Identify which cell holds the provided text, then report its (x, y) central coordinate. 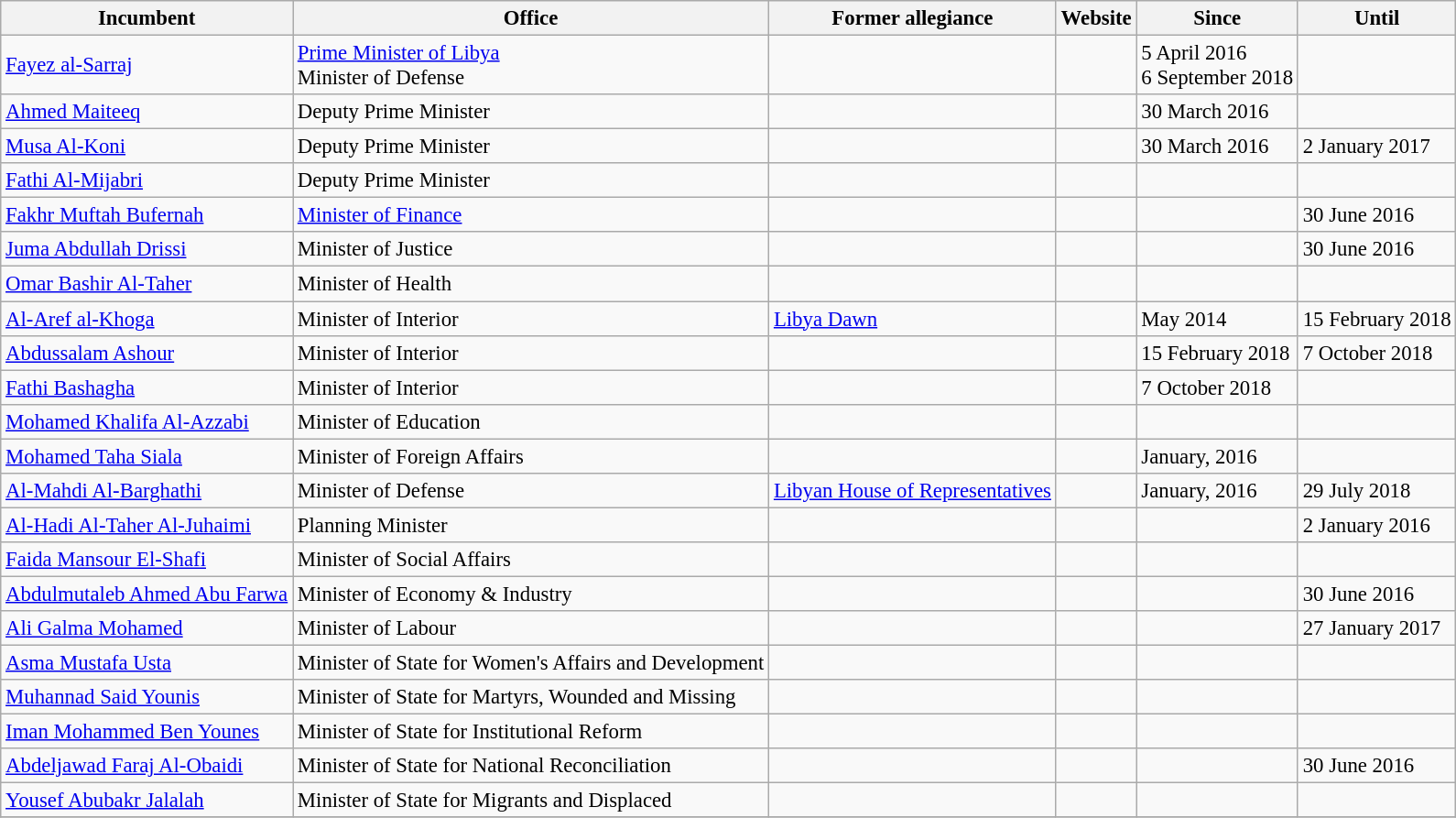
Omar Bashir Al-Taher (147, 284)
Ahmed Maiteeq (147, 112)
Fathi Bashagha (147, 387)
Faida Mansour El-Shafi (147, 560)
Minister of Finance (531, 215)
Minister of State for Martyrs, Wounded and Missing (531, 697)
Mohamed Khalifa Al-Azzabi (147, 421)
Minister of Labour (531, 628)
Minister of Economy & Industry (531, 594)
Former allegiance (913, 18)
Planning Minister (531, 525)
Minister of Foreign Affairs (531, 456)
Minister of Defense (531, 491)
Website (1096, 18)
5 April 20166 September 2018 (1217, 66)
Minister of State for Migrants and Displaced (531, 801)
Fayez al-Sarraj (147, 66)
Until (1377, 18)
Libya Dawn (913, 319)
Minister of Health (531, 284)
Office (531, 18)
Juma Abdullah Drissi (147, 250)
Musa Al-Koni (147, 147)
Mohamed Taha Siala (147, 456)
Abdussalam Ashour (147, 353)
May 2014 (1217, 319)
Minister of State for Women's Affairs and Development (531, 663)
2 January 2016 (1377, 525)
Libyan House of Representatives (913, 491)
2 January 2017 (1377, 147)
Ali Galma Mohamed (147, 628)
Asma Mustafa Usta (147, 663)
Al-Hadi Al-Taher Al-Juhaimi (147, 525)
Minister of Justice (531, 250)
Minister of Social Affairs (531, 560)
Al-Mahdi Al-Barghathi (147, 491)
Abdulmutaleb Ahmed Abu Farwa (147, 594)
Abdeljawad Faraj Al-Obaidi (147, 766)
Since (1217, 18)
Fakhr Muftah Bufernah (147, 215)
Minister of State for Institutional Reform (531, 732)
Muhannad Said Younis (147, 697)
Minister of Education (531, 421)
Incumbent (147, 18)
Iman Mohammed Ben Younes (147, 732)
29 July 2018 (1377, 491)
Minister of State for National Reconciliation (531, 766)
Fathi Al-Mijabri (147, 180)
27 January 2017 (1377, 628)
Prime Minister of LibyaMinister of Defense (531, 66)
Al-Aref al-Khoga (147, 319)
Yousef Abubakr Jalalah (147, 801)
